Find where the given text appears and provide that cell's center as [X, Y] coordinate. 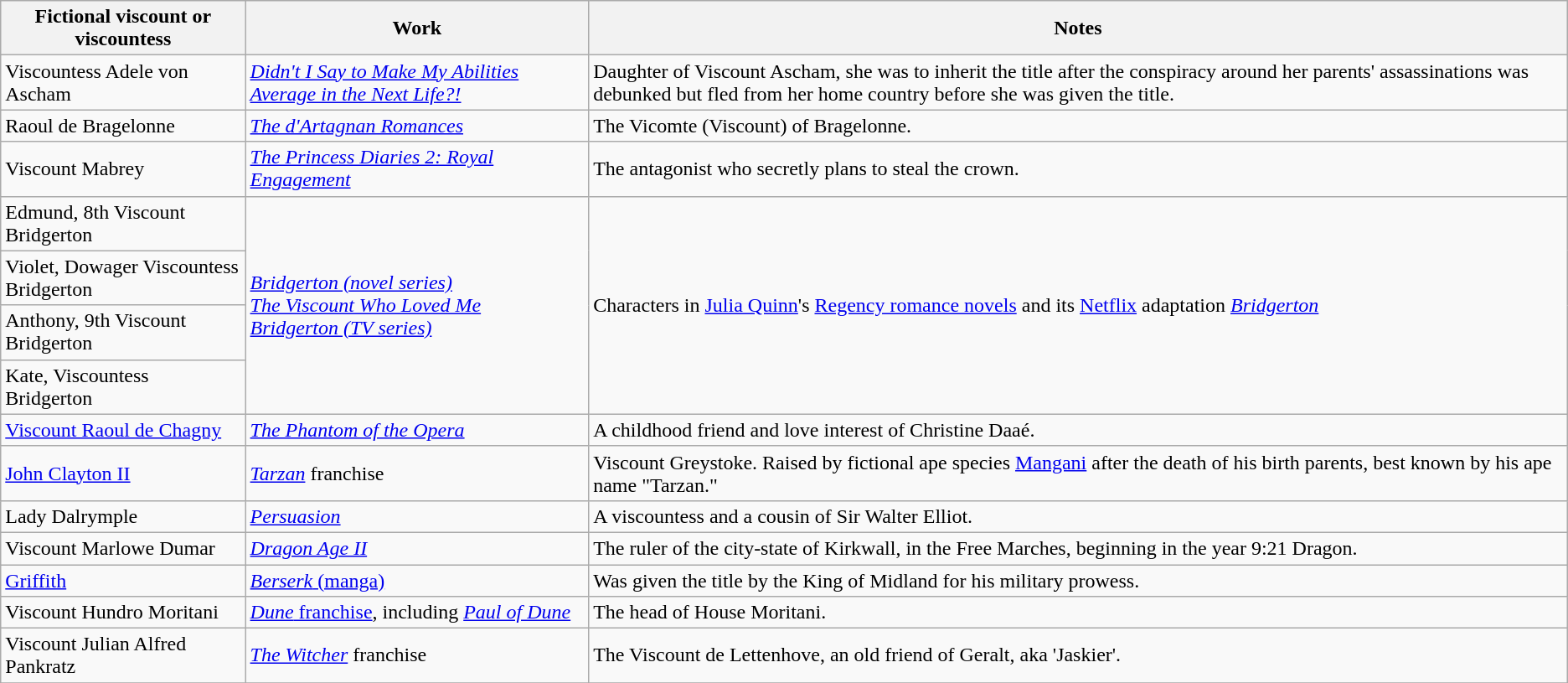
Violet, Dowager Viscountess Bridgerton [123, 278]
The Vicomte (Viscount) of Bragelonne. [1079, 126]
Viscount Hundro Moritani [123, 613]
Tarzan franchise [417, 473]
Anthony, 9th Viscount Bridgerton [123, 332]
The Viscount de Lettenhove, an old friend of Geralt, aka 'Jaskier'. [1079, 655]
Persuasion [417, 516]
The Princess Diaries 2: Royal Engagement [417, 169]
Dune franchise, including Paul of Dune [417, 613]
A viscountess and a cousin of Sir Walter Elliot. [1079, 516]
Griffith [123, 581]
The ruler of the city-state of Kirkwall, in the Free Marches, beginning in the year 9:21 Dragon. [1079, 548]
The d'Artagnan Romances [417, 126]
Didn't I Say to Make My Abilities Average in the Next Life?! [417, 82]
Fictional viscount or viscountess [123, 28]
The Phantom of the Opera [417, 430]
The antagonist who secretly plans to steal the crown. [1079, 169]
Viscountess Adele von Ascham [123, 82]
A childhood friend and love interest of Christine Daaé. [1079, 430]
Viscount Marlowe Dumar [123, 548]
Kate, Viscountess Bridgerton [123, 387]
Raoul de Bragelonne [123, 126]
Viscount Raoul de Chagny [123, 430]
Work [417, 28]
Bridgerton (novel series) The Viscount Who Loved Me Bridgerton (TV series) [417, 305]
Dragon Age II [417, 548]
Viscount Greystoke. Raised by fictional ape species Mangani after the death of his birth parents, best known by his ape name "Tarzan." [1079, 473]
Notes [1079, 28]
Viscount Julian Alfred Pankratz [123, 655]
Edmund, 8th Viscount Bridgerton [123, 223]
John Clayton II [123, 473]
Characters in Julia Quinn's Regency romance novels and its Netflix adaptation Bridgerton [1079, 305]
Lady Dalrymple [123, 516]
The Witcher franchise [417, 655]
Viscount Mabrey [123, 169]
Berserk (manga) [417, 581]
The head of House Moritani. [1079, 613]
Was given the title by the King of Midland for his military prowess. [1079, 581]
